Scan for the cell matching the given text and deliver its [X, Y] coordinate at center. 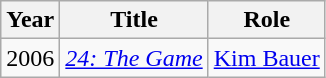
Year [30, 20]
2006 [30, 58]
Kim Bauer [266, 58]
Title [134, 20]
24: The Game [134, 58]
Role [266, 20]
